Determine the [x, y] coordinate at the center of the cell enclosing the given text.  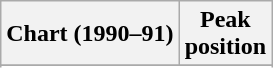
Chart (1990–91) [90, 34]
Peakposition [225, 34]
